Provide the [x, y] coordinate of the cell's center where the given text is located.  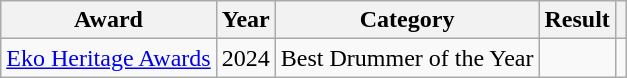
2024 [246, 58]
Eko Heritage Awards [108, 58]
Category [407, 20]
Best Drummer of the Year [407, 58]
Year [246, 20]
Award [108, 20]
Result [577, 20]
